Search for the cell housing the specified text and yield its (x, y) center coordinate. 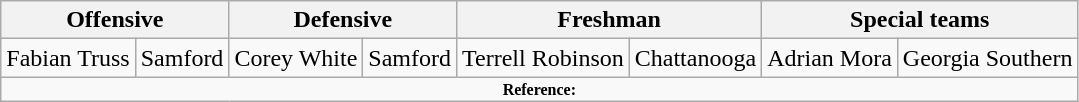
Special teams (920, 20)
Reference: (540, 89)
Georgia Southern (988, 58)
Freshman (610, 20)
Defensive (343, 20)
Corey White (296, 58)
Chattanooga (695, 58)
Fabian Truss (68, 58)
Terrell Robinson (544, 58)
Offensive (115, 20)
Adrian Mora (830, 58)
